Identify which cell holds the provided text, then report its [X, Y] central coordinate. 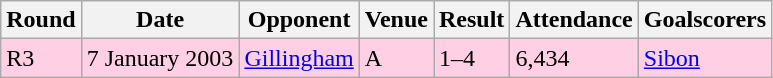
1–4 [472, 58]
Venue [396, 20]
Round [41, 20]
Date [160, 20]
R3 [41, 58]
Opponent [299, 20]
Attendance [574, 20]
Gillingham [299, 58]
Result [472, 20]
Goalscorers [704, 20]
6,434 [574, 58]
A [396, 58]
7 January 2003 [160, 58]
Sibon [704, 58]
